Extract the (x, y) coordinate from the center of the cell holding the provided text.  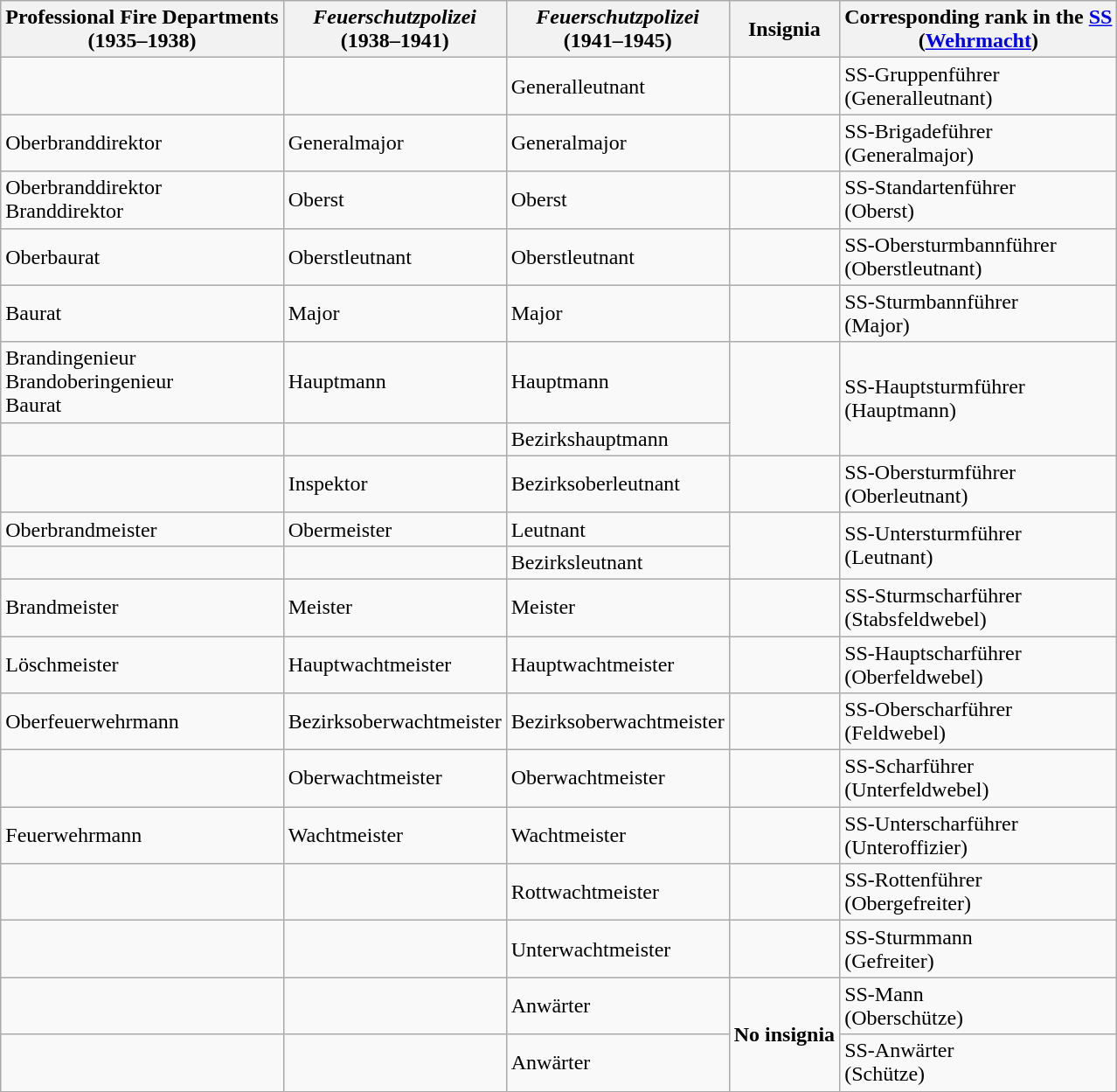
Brandingenieur Brandoberingenieur Baurat (142, 382)
Unterwachtmeister (617, 949)
Bezirksleutnant (617, 562)
OberbranddirektorBranddirektor (142, 199)
SS-Mann(Oberschütze) (979, 1005)
SS-Obersturmbannführer(Oberstleutnant) (979, 257)
SS-Sturmscharführer(Stabsfeldwebel) (979, 607)
Oberbranddirektor (142, 143)
No insignia (784, 1034)
SS-Scharführer(Unterfeldwebel) (979, 778)
Brandmeister (142, 607)
SS-Unterscharführer(Unteroffizier) (979, 836)
Bezirkshauptmann (617, 439)
Löschmeister (142, 664)
Professional Fire Departments(1935–1938) (142, 30)
Feuerschutzpolizei(1941–1945) (617, 30)
SS-Standartenführer(Oberst) (979, 199)
Obermeister (395, 529)
SS-Sturmbannführer(Major) (979, 313)
Feuerschutzpolizei(1938–1941) (395, 30)
SS-Obersturmführer(Oberleutnant) (979, 484)
Oberbrandmeister (142, 529)
Rottwachtmeister (617, 892)
Bezirksoberleutnant (617, 484)
Generalleutnant (617, 86)
SS-Gruppenführer(Generalleutnant) (979, 86)
SS-Hauptsturmführer(Hauptmann) (979, 399)
Corresponding rank in the SS(Wehrmacht) (979, 30)
Oberbaurat (142, 257)
SS-Rottenführer(Obergefreiter) (979, 892)
SS-Untersturmführer(Leutnant) (979, 546)
Baurat (142, 313)
Leutnant (617, 529)
SS-Sturmmann(Gefreiter) (979, 949)
SS-Brigadeführer(Generalmajor) (979, 143)
SS-Hauptscharführer(Oberfeldwebel) (979, 664)
Insignia (784, 30)
Feuerwehrmann (142, 836)
Inspektor (395, 484)
SS-Anwärter(Schütze) (979, 1063)
SS-Oberscharführer(Feldwebel) (979, 722)
Oberfeuerwehrmann (142, 722)
